Pinpoint the cell where the given text exists, returning its (x, y) midpoint coordinate. 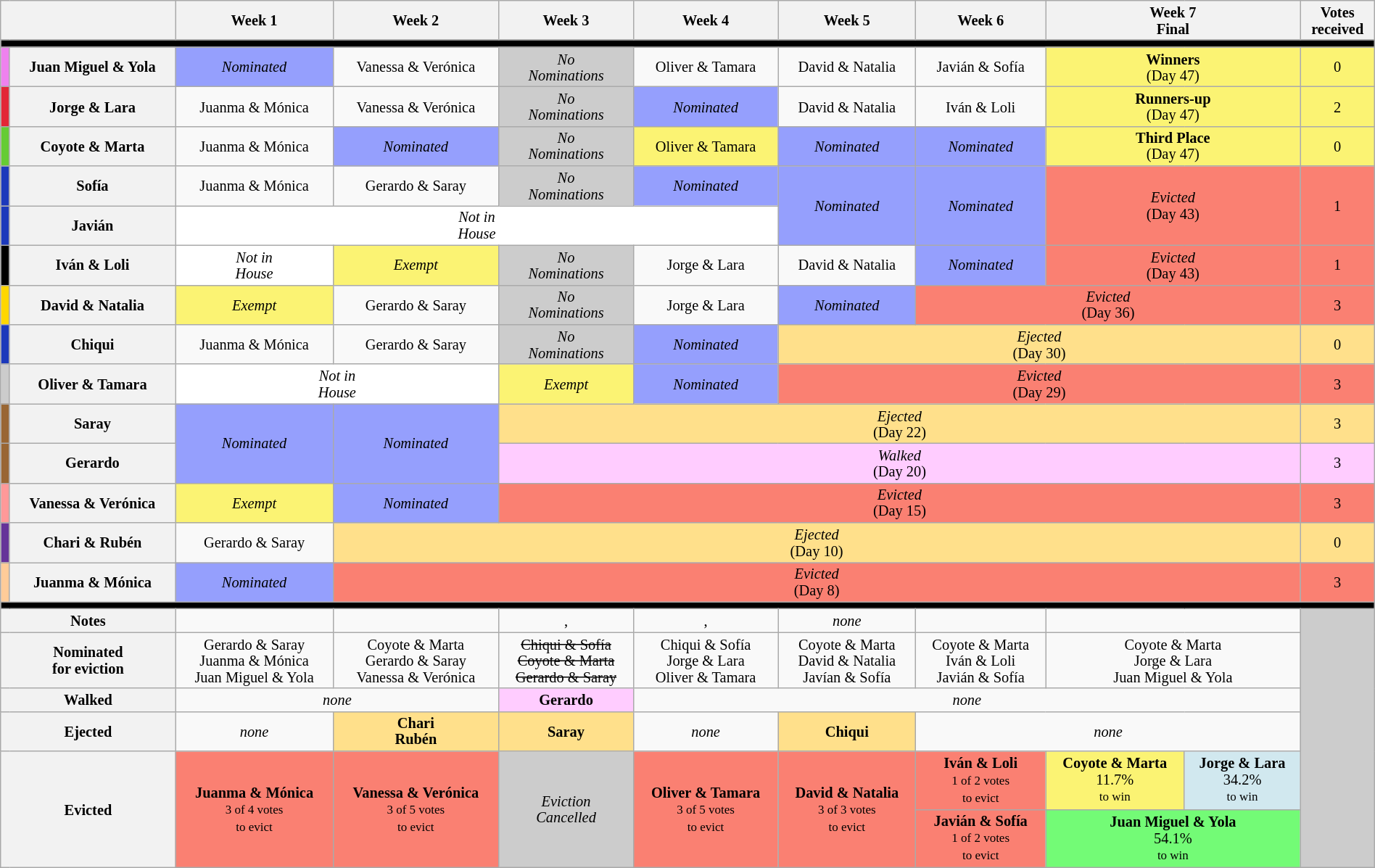
Week 3 (566, 20)
ChariRubén (416, 731)
Javián & Sofía1 of 2 votes to evict (980, 838)
Chiqui & SofíaJorge & LaraOliver & Tamara (705, 660)
Vanessa & Verónica 3 of 5 votes to evict (416, 809)
Week 4 (705, 20)
Week 7Final (1173, 20)
Week 2 (416, 20)
Walked (88, 700)
Coyote & MartaDavid & NataliaJavían & Sofía (847, 660)
Chiqui & SofíaCoyote & MartaGerardo & Saray (566, 660)
Walked(Day 20) (900, 463)
Coyote & MartaJorge & LaraJuan Miguel & Yola (1173, 660)
Javián (93, 225)
Evicted(Day 29) (1039, 384)
Ejected(Day 10) (817, 542)
Week 6 (980, 20)
Week 1 (254, 20)
Iván & Loli1 of 2 votes to evict (980, 780)
David & Natalia 3 of 3 votes to evict (847, 809)
Javián & Sofía (980, 67)
Coyote & MartaIván & LoliJavián & Sofía (980, 660)
Ejected(Day 22) (900, 423)
Evicted (88, 809)
Third Place(Day 47) (1173, 146)
Chari & Rubén (93, 542)
Gerardo & SarayJuanma & MónicaJuan Miguel & Yola (254, 660)
Ejected (88, 731)
Votesreceived (1337, 20)
Evicted(Day 15) (900, 503)
Notes (88, 621)
Coyote & MartaGerardo & SarayVanessa & Verónica (416, 660)
Evicted(Day 8) (817, 582)
Oliver & Tamara 3 of 5 votes to evict (705, 809)
EvictionCancelled (566, 809)
Runners-up(Day 47) (1173, 106)
Juan Miguel & Yola54.1%to win (1173, 838)
Sofía (93, 186)
Juan Miguel & Yola (93, 67)
Coyote & Marta11.7%to win (1115, 780)
Evicted(Day 36) (1108, 305)
Winners(Day 47) (1173, 67)
Nominatedfor eviction (88, 660)
2 (1337, 106)
Juanma & Mónica3 of 4 votes to evict (254, 809)
Coyote & Marta (93, 146)
Ejected(Day 30) (1039, 344)
Week 5 (847, 20)
Jorge & Lara34.2%to win (1242, 780)
